Extract the (X, Y) coordinate from the center of the cell holding the provided text.  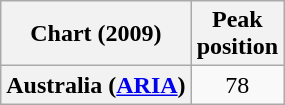
Peakposition (237, 34)
Australia (ARIA) (96, 85)
78 (237, 85)
Chart (2009) (96, 34)
